Capture the cell that displays the provided text and extract its (X, Y) central coordinate. 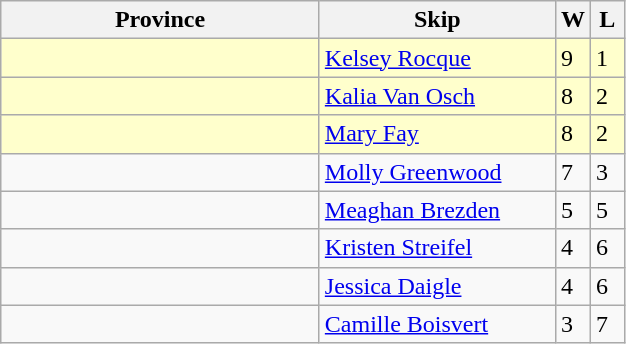
Kelsey Rocque (437, 58)
9 (572, 58)
Meaghan Brezden (437, 210)
1 (607, 58)
Jessica Daigle (437, 286)
Province (160, 20)
W (572, 20)
L (607, 20)
Kalia Van Osch (437, 96)
Camille Boisvert (437, 324)
Skip (437, 20)
Molly Greenwood (437, 172)
Mary Fay (437, 134)
Kristen Streifel (437, 248)
